Determine the [X, Y] coordinate at the center of the cell enclosing the given text.  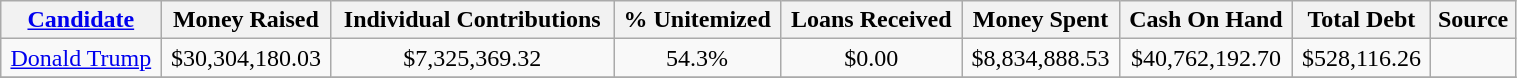
$8,834,888.53 [1040, 58]
Money Spent [1040, 20]
Individual Contributions [472, 20]
$0.00 [872, 58]
$528,116.26 [1362, 58]
Cash On Hand [1206, 20]
$7,325,369.32 [472, 58]
$30,304,180.03 [246, 58]
Money Raised [246, 20]
54.3% [698, 58]
Donald Trump [81, 58]
Candidate [81, 20]
% Unitemized [698, 20]
$40,762,192.70 [1206, 58]
Loans Received [872, 20]
Source [1473, 20]
Total Debt [1362, 20]
